Determine the (X, Y) coordinate at the center of the cell enclosing the given text.  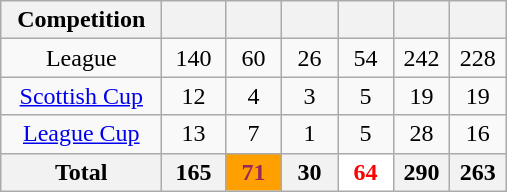
12 (194, 96)
263 (478, 172)
71 (253, 172)
26 (309, 58)
Competition (82, 20)
290 (422, 172)
165 (194, 172)
54 (366, 58)
3 (309, 96)
64 (366, 172)
28 (422, 134)
1 (309, 134)
228 (478, 58)
Total (82, 172)
30 (309, 172)
7 (253, 134)
60 (253, 58)
4 (253, 96)
16 (478, 134)
140 (194, 58)
13 (194, 134)
League (82, 58)
League Cup (82, 134)
242 (422, 58)
Scottish Cup (82, 96)
